For the text-containing cell, return its midpoint in (X, Y) coordinate format. 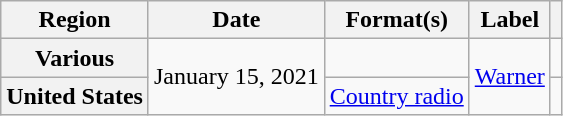
Warner (510, 77)
Format(s) (396, 20)
Label (510, 20)
United States (75, 96)
January 15, 2021 (236, 77)
Region (75, 20)
Various (75, 58)
Country radio (396, 96)
Date (236, 20)
